Identify which cell holds the provided text, then report its (X, Y) central coordinate. 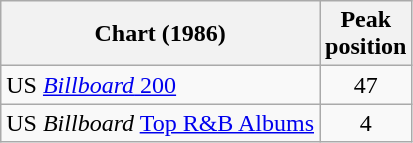
Chart (1986) (160, 34)
Peakposition (366, 34)
47 (366, 85)
US Billboard 200 (160, 85)
US Billboard Top R&B Albums (160, 123)
4 (366, 123)
